Return the (X, Y) coordinate for the center point of the cell that contains the specified text.  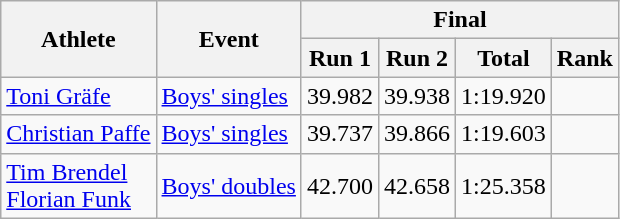
Final (460, 20)
Event (228, 39)
39.982 (340, 96)
42.658 (416, 186)
Rank (584, 58)
1:19.603 (504, 134)
Total (504, 58)
Toni Gräfe (78, 96)
39.866 (416, 134)
39.938 (416, 96)
42.700 (340, 186)
Tim BrendelFlorian Funk (78, 186)
1:25.358 (504, 186)
Boys' doubles (228, 186)
Christian Paffe (78, 134)
Run 1 (340, 58)
Athlete (78, 39)
1:19.920 (504, 96)
Run 2 (416, 58)
39.737 (340, 134)
